Pinpoint the cell where the given text exists, returning its [x, y] midpoint coordinate. 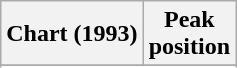
Peakposition [189, 34]
Chart (1993) [72, 34]
